Locate the cell with the specified text and output its (X, Y) center coordinate. 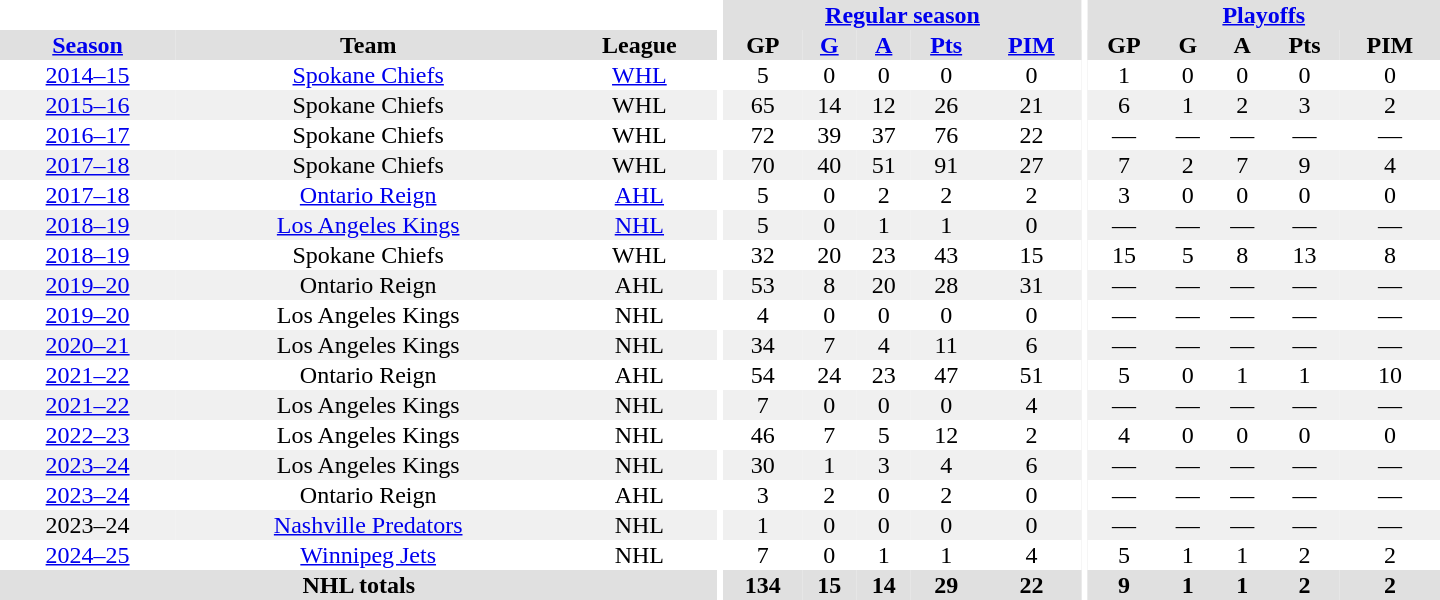
53 (764, 285)
Team (368, 45)
Winnipeg Jets (368, 555)
13 (1304, 255)
65 (764, 105)
2024–25 (88, 555)
76 (946, 135)
46 (764, 435)
NHL totals (359, 585)
72 (764, 135)
70 (764, 165)
29 (946, 585)
31 (1031, 285)
39 (829, 135)
2016–17 (88, 135)
2014–15 (88, 75)
32 (764, 255)
24 (829, 375)
40 (829, 165)
Season (88, 45)
34 (764, 345)
30 (764, 465)
37 (884, 135)
134 (764, 585)
Regular season (903, 15)
28 (946, 285)
10 (1390, 375)
47 (946, 375)
91 (946, 165)
21 (1031, 105)
27 (1031, 165)
11 (946, 345)
Playoffs (1264, 15)
2022–23 (88, 435)
2015–16 (88, 105)
League (639, 45)
54 (764, 375)
43 (946, 255)
2020–21 (88, 345)
Nashville Predators (368, 525)
26 (946, 105)
